Return [x, y] of the center of cell containing provided text 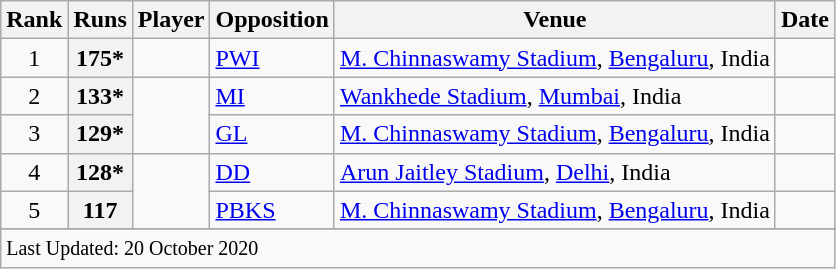
PWI [272, 58]
Venue [554, 20]
117 [100, 210]
Player [171, 20]
PBKS [272, 210]
175* [100, 58]
5 [34, 210]
133* [100, 96]
2 [34, 96]
GL [272, 134]
Last Updated: 20 October 2020 [418, 248]
DD [272, 172]
Arun Jaitley Stadium, Delhi, India [554, 172]
Runs [100, 20]
128* [100, 172]
Date [804, 20]
Rank [34, 20]
3 [34, 134]
4 [34, 172]
Wankhede Stadium, Mumbai, India [554, 96]
MI [272, 96]
129* [100, 134]
1 [34, 58]
Opposition [272, 20]
